Determine the (X, Y) coordinate at the center of the cell enclosing the given text.  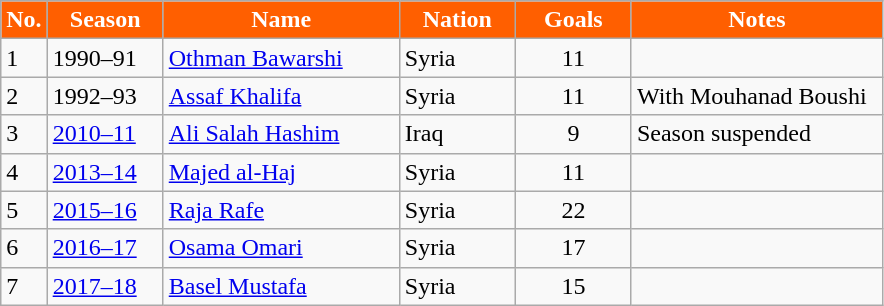
Raja Rafe (281, 210)
1990–91 (105, 58)
No. (24, 20)
15 (573, 286)
2 (24, 96)
Othman Bawarshi (281, 58)
Basel Mustafa (281, 286)
2010–11 (105, 134)
1992–93 (105, 96)
2017–18 (105, 286)
With Mouhanad Boushi (756, 96)
3 (24, 134)
4 (24, 172)
Osama Omari (281, 248)
Name (281, 20)
2016–17 (105, 248)
9 (573, 134)
Nation (457, 20)
17 (573, 248)
Assaf Khalifa (281, 96)
5 (24, 210)
6 (24, 248)
Majed al-Haj (281, 172)
Season suspended (756, 134)
Goals (573, 20)
22 (573, 210)
Iraq (457, 134)
Season (105, 20)
2013–14 (105, 172)
7 (24, 286)
Ali Salah Hashim (281, 134)
Notes (756, 20)
1 (24, 58)
2015–16 (105, 210)
